Capture the cell that displays the provided text and extract its [X, Y] central coordinate. 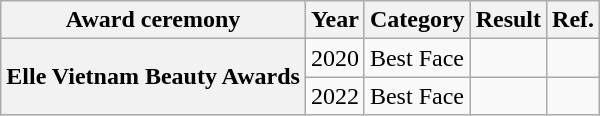
Ref. [574, 20]
Year [334, 20]
Award ceremony [154, 20]
2022 [334, 96]
Category [417, 20]
Elle Vietnam Beauty Awards [154, 77]
2020 [334, 58]
Result [508, 20]
